Return the [X, Y] coordinate for the center point of the cell that contains the specified text.  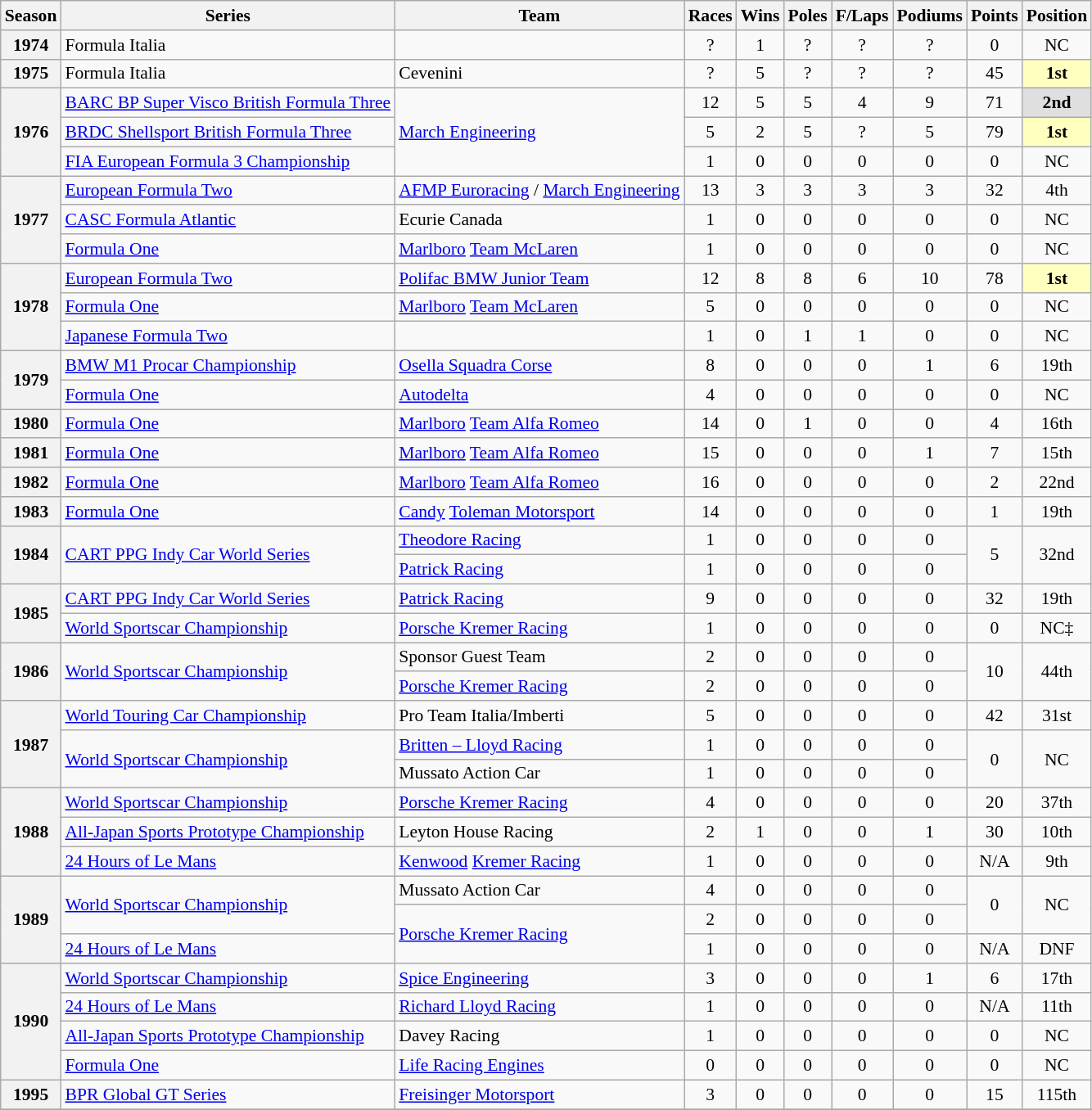
1982 [31, 482]
11th [1057, 1007]
World Touring Car Championship [228, 715]
Theodore Racing [539, 540]
1983 [31, 512]
Spice Engineering [539, 978]
22nd [1057, 482]
7 [995, 453]
F/Laps [863, 16]
17th [1057, 978]
1987 [31, 745]
Races [711, 16]
1979 [31, 380]
BRDC Shellsport British Formula Three [228, 133]
BPR Global GT Series [228, 1094]
1985 [31, 614]
31st [1057, 715]
42 [995, 715]
32nd [1057, 555]
FIA European Formula 3 Championship [228, 161]
20 [995, 803]
45 [995, 74]
AFMP Euroracing / March Engineering [539, 191]
1976 [31, 133]
79 [995, 133]
1989 [31, 920]
Leyton House Racing [539, 832]
1980 [31, 424]
1981 [31, 453]
BMW M1 Procar Championship [228, 366]
71 [995, 103]
Richard Lloyd Racing [539, 1007]
13 [711, 191]
16th [1057, 424]
1984 [31, 555]
Autodelta [539, 395]
Cevenini [539, 74]
Poles [808, 16]
2nd [1057, 103]
1986 [31, 671]
Kenwood Kremer Racing [539, 861]
1974 [31, 45]
Position [1057, 16]
DNF [1057, 949]
1988 [31, 832]
78 [995, 278]
115th [1057, 1094]
1990 [31, 1022]
16 [711, 482]
Ecurie Canada [539, 220]
Life Racing Engines [539, 1066]
44th [1057, 671]
CASC Formula Atlantic [228, 220]
9th [1057, 861]
BARC BP Super Visco British Formula Three [228, 103]
Season [31, 16]
Wins [760, 16]
Candy Toleman Motorsport [539, 512]
Japanese Formula Two [228, 336]
NC‡ [1057, 628]
30 [995, 832]
Davey Racing [539, 1036]
4th [1057, 191]
Freisinger Motorsport [539, 1094]
Osella Squadra Corse [539, 366]
Points [995, 16]
Sponsor Guest Team [539, 657]
1977 [31, 219]
10th [1057, 832]
Polifac BMW Junior Team [539, 278]
15th [1057, 453]
Britten – Lloyd Racing [539, 745]
1995 [31, 1094]
37th [1057, 803]
Team [539, 16]
1975 [31, 74]
Pro Team Italia/Imberti [539, 715]
Series [228, 16]
1978 [31, 308]
March Engineering [539, 133]
Podiums [930, 16]
